Locate the cell with the specified text and output its [X, Y] center coordinate. 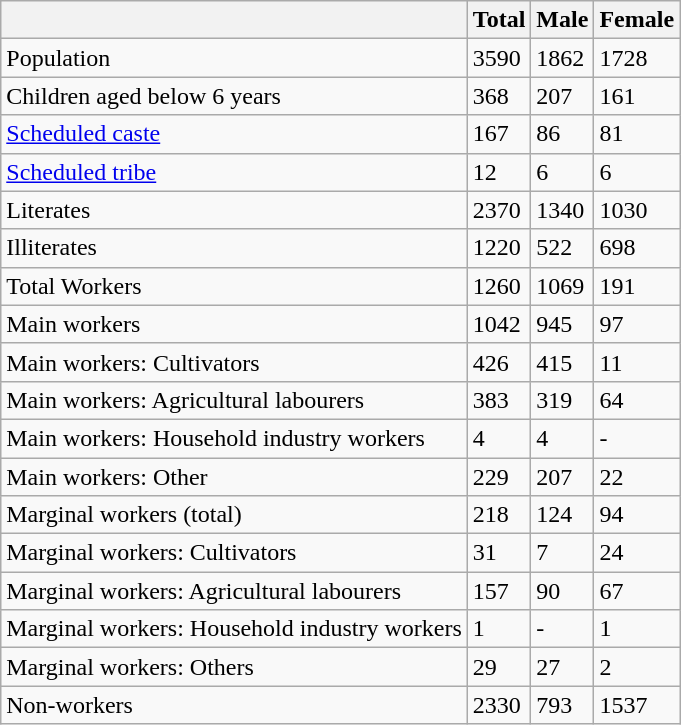
1042 [499, 324]
167 [499, 134]
64 [637, 400]
415 [562, 362]
97 [637, 324]
Total Workers [234, 286]
426 [499, 362]
157 [499, 591]
90 [562, 591]
Illiterates [234, 248]
31 [499, 553]
Marginal workers: Household industry workers [234, 629]
698 [637, 248]
27 [562, 667]
11 [637, 362]
67 [637, 591]
24 [637, 553]
1728 [637, 58]
1069 [562, 286]
Non-workers [234, 705]
Total [499, 20]
Male [562, 20]
124 [562, 515]
Literates [234, 210]
1340 [562, 210]
22 [637, 477]
Scheduled tribe [234, 172]
1862 [562, 58]
522 [562, 248]
793 [562, 705]
29 [499, 667]
86 [562, 134]
319 [562, 400]
Marginal workers: Cultivators [234, 553]
1030 [637, 210]
Female [637, 20]
383 [499, 400]
229 [499, 477]
1537 [637, 705]
945 [562, 324]
Main workers: Cultivators [234, 362]
Population [234, 58]
1220 [499, 248]
7 [562, 553]
94 [637, 515]
Marginal workers: Agricultural labourers [234, 591]
Main workers: Household industry workers [234, 438]
Main workers [234, 324]
218 [499, 515]
Marginal workers (total) [234, 515]
2330 [499, 705]
161 [637, 96]
191 [637, 286]
368 [499, 96]
12 [499, 172]
Main workers: Agricultural labourers [234, 400]
3590 [499, 58]
Marginal workers: Others [234, 667]
Scheduled caste [234, 134]
1260 [499, 286]
81 [637, 134]
Children aged below 6 years [234, 96]
2 [637, 667]
Main workers: Other [234, 477]
2370 [499, 210]
